Return the (x, y) coordinate for the center point of the cell that contains the specified text.  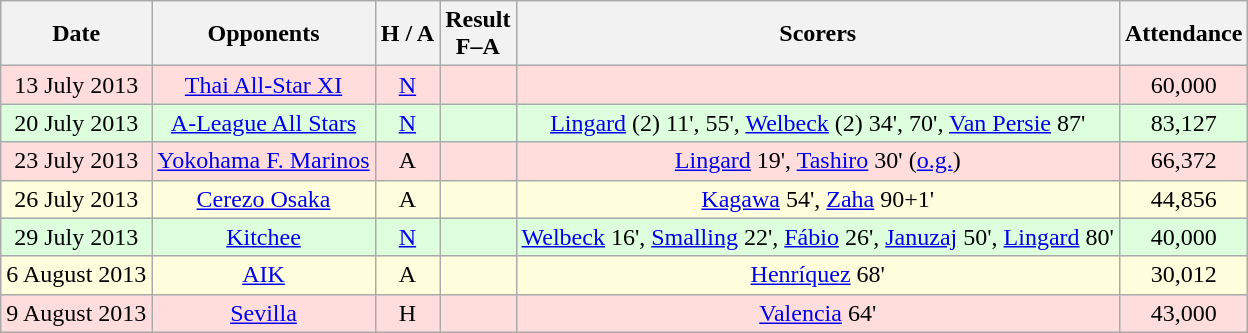
Kitchee (264, 237)
Welbeck 16', Smalling 22', Fábio 26', Januzaj 50', Lingard 80' (818, 237)
23 July 2013 (76, 161)
66,372 (1183, 161)
Valencia 64' (818, 313)
20 July 2013 (76, 123)
Cerezo Osaka (264, 199)
Opponents (264, 34)
43,000 (1183, 313)
40,000 (1183, 237)
83,127 (1183, 123)
H (407, 313)
Kagawa 54', Zaha 90+1' (818, 199)
AIK (264, 275)
29 July 2013 (76, 237)
Yokohama F. Marinos (264, 161)
Date (76, 34)
H / A (407, 34)
Lingard 19', Tashiro 30' (o.g.) (818, 161)
Lingard (2) 11', 55', Welbeck (2) 34', 70', Van Persie 87' (818, 123)
Henríquez 68' (818, 275)
Attendance (1183, 34)
Thai All-Star XI (264, 85)
13 July 2013 (76, 85)
26 July 2013 (76, 199)
ResultF–A (478, 34)
60,000 (1183, 85)
A-League All Stars (264, 123)
44,856 (1183, 199)
9 August 2013 (76, 313)
6 August 2013 (76, 275)
Scorers (818, 34)
Sevilla (264, 313)
30,012 (1183, 275)
